Output the (X, Y) coordinate of the center of the cell containing the given text.  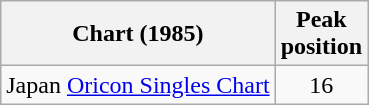
Peakposition (321, 34)
16 (321, 85)
Chart (1985) (138, 34)
Japan Oricon Singles Chart (138, 85)
